Capture the cell that displays the provided text and extract its (X, Y) central coordinate. 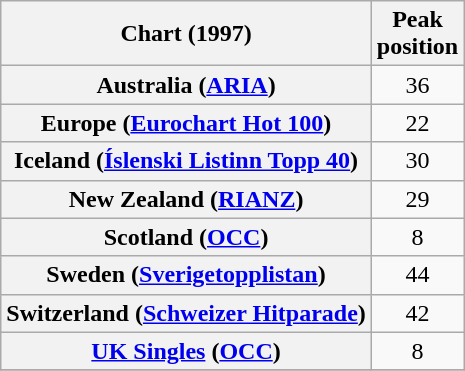
Chart (1997) (186, 34)
Europe (Eurochart Hot 100) (186, 123)
New Zealand (RIANZ) (186, 199)
42 (417, 313)
Peakposition (417, 34)
Australia (ARIA) (186, 85)
22 (417, 123)
Switzerland (Schweizer Hitparade) (186, 313)
UK Singles (OCC) (186, 351)
Sweden (Sverigetopplistan) (186, 275)
Scotland (OCC) (186, 237)
36 (417, 85)
30 (417, 161)
44 (417, 275)
29 (417, 199)
Iceland (Íslenski Listinn Topp 40) (186, 161)
